Scan for the cell matching the given text and deliver its [X, Y] coordinate at center. 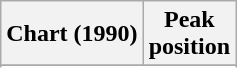
Peakposition [189, 34]
Chart (1990) [72, 34]
